Find where the given text appears and provide that cell's center as (x, y) coordinate. 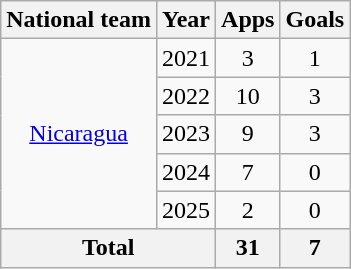
2022 (186, 96)
Year (186, 20)
1 (315, 58)
2025 (186, 210)
31 (248, 248)
2024 (186, 172)
Total (108, 248)
Apps (248, 20)
10 (248, 96)
2 (248, 210)
National team (79, 20)
Goals (315, 20)
2021 (186, 58)
9 (248, 134)
Nicaragua (79, 134)
2023 (186, 134)
